Identify which cell holds the provided text, then report its (x, y) central coordinate. 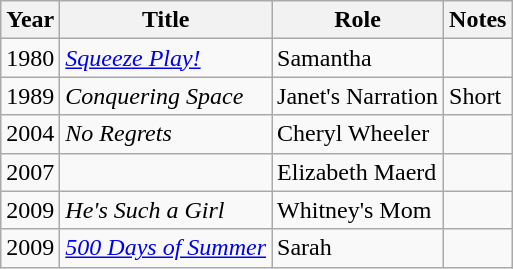
Janet's Narration (358, 96)
2007 (30, 172)
Samantha (358, 58)
Year (30, 20)
Notes (478, 20)
1989 (30, 96)
Squeeze Play! (166, 58)
1980 (30, 58)
2004 (30, 134)
500 Days of Summer (166, 248)
Sarah (358, 248)
Conquering Space (166, 96)
He's Such a Girl (166, 210)
Title (166, 20)
Role (358, 20)
Short (478, 96)
Cheryl Wheeler (358, 134)
Whitney's Mom (358, 210)
Elizabeth Maerd (358, 172)
No Regrets (166, 134)
